Identify which cell holds the provided text, then report its [X, Y] central coordinate. 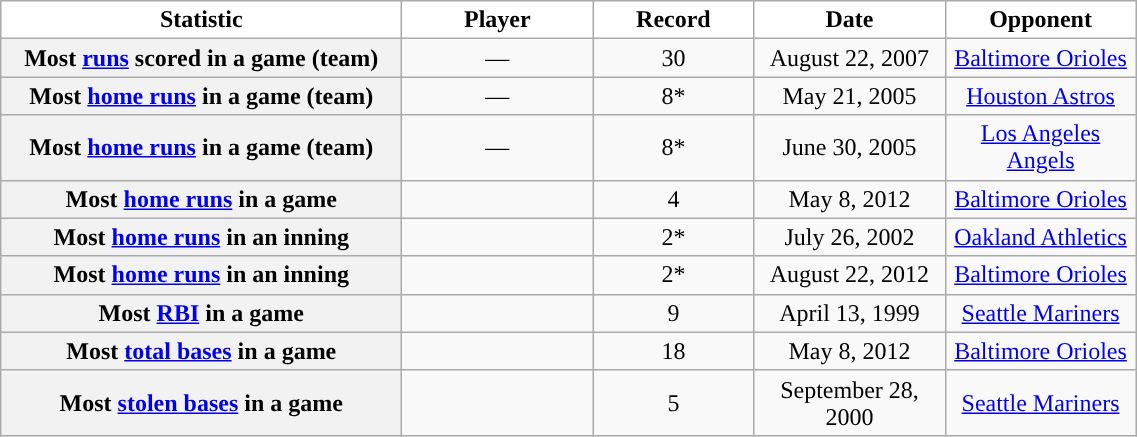
Most runs scored in a game (team) [202, 58]
May 21, 2005 [850, 96]
4 [674, 199]
Opponent [1040, 20]
9 [674, 313]
September 28, 2000 [850, 402]
Houston Astros [1040, 96]
July 26, 2002 [850, 237]
Date [850, 20]
June 30, 2005 [850, 148]
Los Angeles Angels [1040, 148]
Most total bases in a game [202, 351]
Most RBI in a game [202, 313]
18 [674, 351]
30 [674, 58]
April 13, 1999 [850, 313]
Statistic [202, 20]
August 22, 2012 [850, 275]
Record [674, 20]
Player [498, 20]
August 22, 2007 [850, 58]
Most home runs in a game [202, 199]
5 [674, 402]
Most stolen bases in a game [202, 402]
Oakland Athletics [1040, 237]
